Determine the [X, Y] coordinate at the center of the cell enclosing the given text.  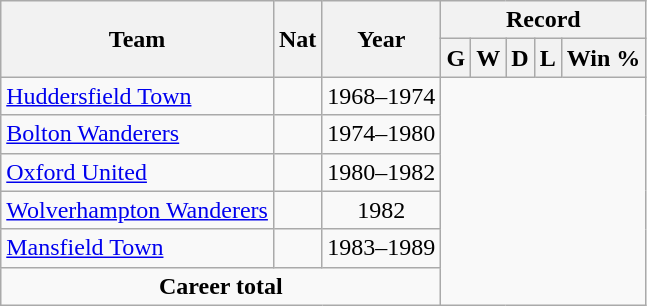
Nat [297, 39]
1982 [382, 210]
Record [544, 20]
Bolton Wanderers [138, 134]
D [520, 58]
Year [382, 39]
1983–1989 [382, 248]
Oxford United [138, 172]
Mansfield Town [138, 248]
Huddersfield Town [138, 96]
Team [138, 39]
Career total [221, 286]
G [456, 58]
1980–1982 [382, 172]
1974–1980 [382, 134]
Win % [604, 58]
1968–1974 [382, 96]
W [488, 58]
L [548, 58]
Wolverhampton Wanderers [138, 210]
